Return the [x, y] coordinate for the center point of the cell that contains the specified text.  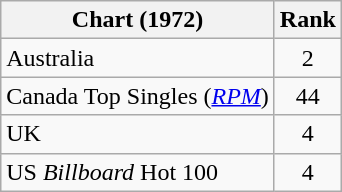
44 [308, 96]
2 [308, 58]
Australia [138, 58]
Chart (1972) [138, 20]
Canada Top Singles (RPM) [138, 96]
US Billboard Hot 100 [138, 172]
UK [138, 134]
Rank [308, 20]
